Search for the cell housing the specified text and yield its (x, y) center coordinate. 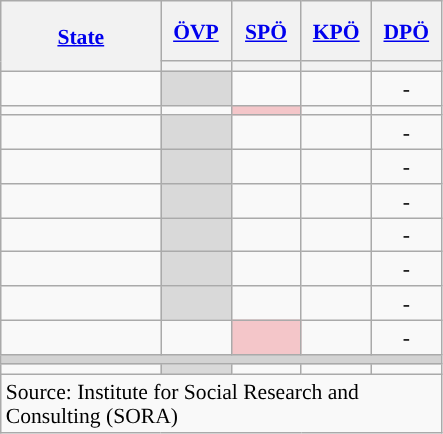
DPÖ (406, 31)
State (81, 36)
SPÖ (266, 31)
KPÖ (336, 31)
Source: Institute for Social Research and Consulting (SORA) (222, 404)
ÖVP (196, 31)
